Return (X, Y) of the center of cell containing provided text 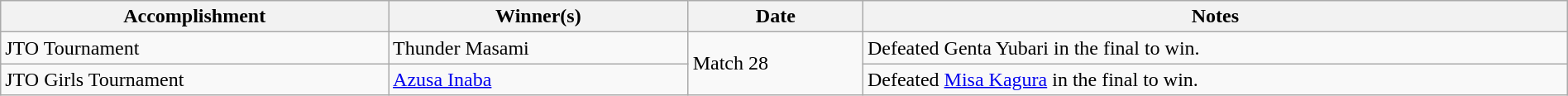
Winner(s) (539, 17)
Notes (1215, 17)
Azusa Inaba (539, 79)
Match 28 (776, 64)
JTO Tournament (195, 48)
Date (776, 17)
Defeated Genta Yubari in the final to win. (1215, 48)
Thunder Masami (539, 48)
Accomplishment (195, 17)
Defeated Misa Kagura in the final to win. (1215, 79)
JTO Girls Tournament (195, 79)
